Identify which cell holds the provided text, then report its [x, y] central coordinate. 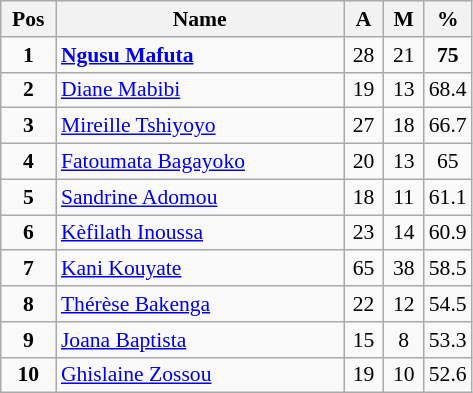
61.1 [448, 197]
23 [364, 233]
5 [28, 197]
Fatoumata Bagayoko [200, 162]
68.4 [448, 90]
3 [28, 126]
A [364, 19]
14 [404, 233]
1 [28, 55]
54.5 [448, 304]
28 [364, 55]
Ghislaine Zossou [200, 375]
58.5 [448, 269]
21 [404, 55]
11 [404, 197]
15 [364, 340]
75 [448, 55]
53.3 [448, 340]
6 [28, 233]
9 [28, 340]
Mireille Tshiyoyo [200, 126]
% [448, 19]
Kani Kouyate [200, 269]
60.9 [448, 233]
Pos [28, 19]
Thérèse Bakenga [200, 304]
Sandrine Adomou [200, 197]
4 [28, 162]
Name [200, 19]
22 [364, 304]
Diane Mabibi [200, 90]
52.6 [448, 375]
20 [364, 162]
2 [28, 90]
7 [28, 269]
27 [364, 126]
38 [404, 269]
M [404, 19]
Kèfilath Inoussa [200, 233]
Joana Baptista [200, 340]
Ngusu Mafuta [200, 55]
66.7 [448, 126]
12 [404, 304]
